Locate the cell with the specified text and output its [x, y] center coordinate. 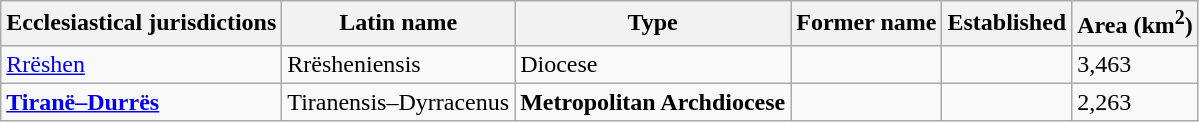
Metropolitan Archdiocese [653, 102]
Tiranë–Durrës [142, 102]
Diocese [653, 64]
Rrësheniensis [398, 64]
Ecclesiastical jurisdictions [142, 24]
Rrëshen [142, 64]
Latin name [398, 24]
Former name [866, 24]
Type [653, 24]
3,463 [1136, 64]
Tiranensis–Dyrracenus [398, 102]
Established [1007, 24]
Area (km2) [1136, 24]
2,263 [1136, 102]
